Find where the given text appears and provide that cell's center as (X, Y) coordinate. 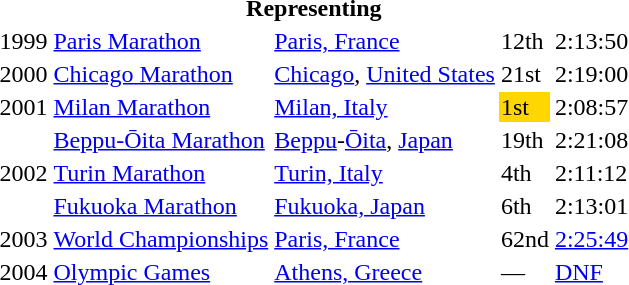
Paris Marathon (161, 41)
Beppu-Ōita Marathon (161, 140)
6th (524, 206)
World Championships (161, 239)
Fukuoka Marathon (161, 206)
Turin Marathon (161, 173)
Fukuoka, Japan (385, 206)
2:21:08 (591, 140)
62nd (524, 239)
2:13:01 (591, 206)
Turin, Italy (385, 173)
Chicago, United States (385, 74)
21st (524, 74)
2:11:12 (591, 173)
1st (524, 107)
Milan, Italy (385, 107)
2:25:49 (591, 239)
Milan Marathon (161, 107)
19th (524, 140)
2:19:00 (591, 74)
Chicago Marathon (161, 74)
12th (524, 41)
4th (524, 173)
Beppu-Ōita, Japan (385, 140)
2:13:50 (591, 41)
2:08:57 (591, 107)
